Locate the cell with the specified text and output its (x, y) center coordinate. 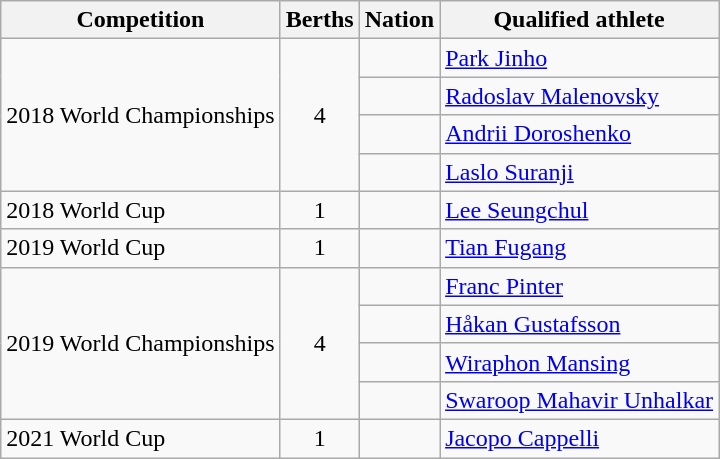
Park Jinho (580, 58)
Andrii Doroshenko (580, 134)
2018 World Championships (140, 115)
Nation (399, 20)
2019 World Championships (140, 343)
Qualified athlete (580, 20)
Lee Seungchul (580, 210)
2018 World Cup (140, 210)
Tian Fugang (580, 248)
Swaroop Mahavir Unhalkar (580, 400)
Jacopo Cappelli (580, 438)
Franc Pinter (580, 286)
Radoslav Malenovsky (580, 96)
2019 World Cup (140, 248)
2021 World Cup (140, 438)
Håkan Gustafsson (580, 324)
Competition (140, 20)
Berths (320, 20)
Laslo Suranji (580, 172)
Wiraphon Mansing (580, 362)
